Search for the cell housing the specified text and yield its [x, y] center coordinate. 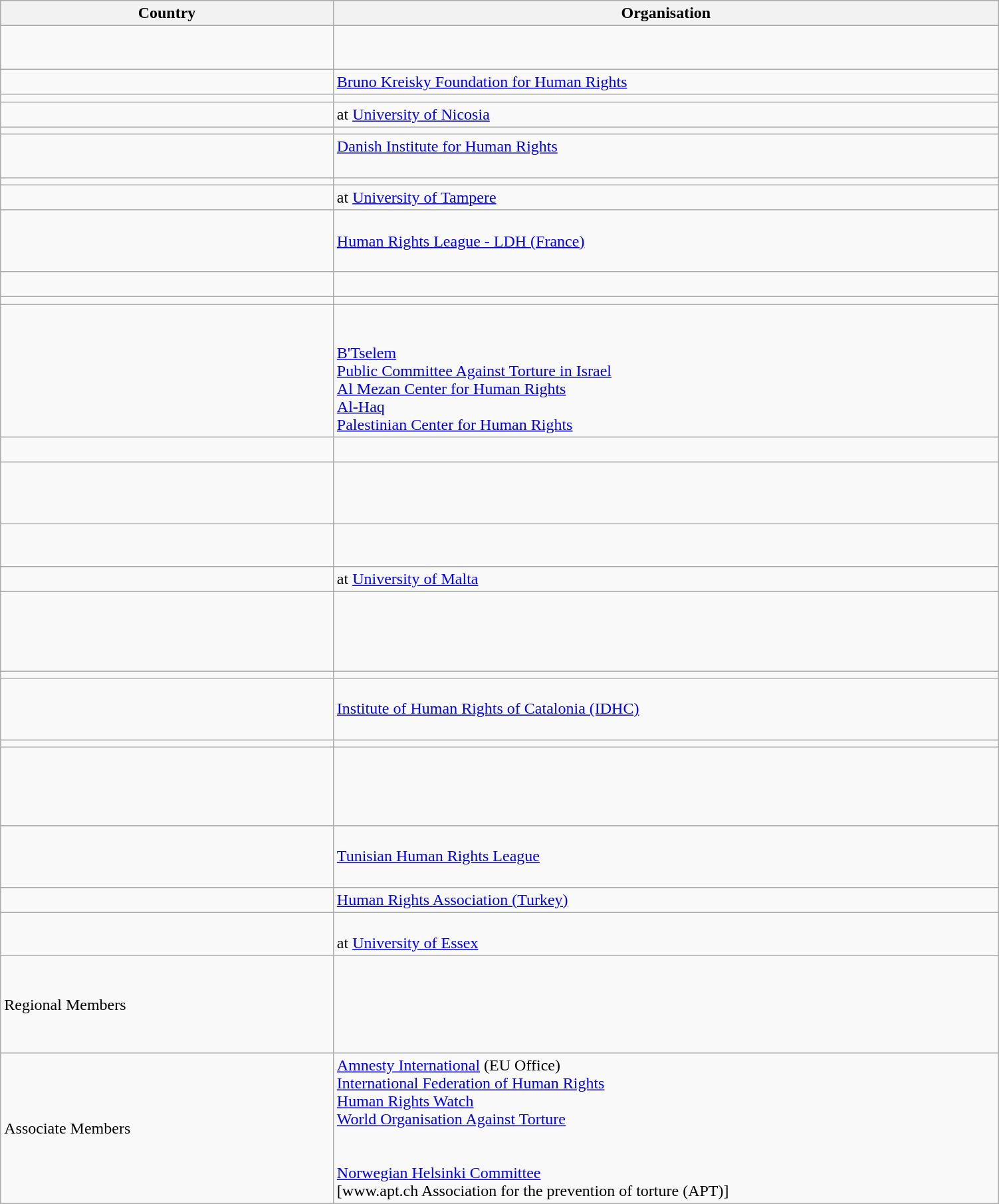
at University of Tampere [666, 197]
B'Tselem Public Committee Against Torture in Israel Al Mezan Center for Human Rights Al-Haq Palestinian Center for Human Rights [666, 371]
Tunisian Human Rights League [666, 856]
at University of Nicosia [666, 114]
Human Rights League - LDH (France) [666, 241]
at University of Essex [666, 934]
Regional Members [167, 1004]
Human Rights Association (Turkey) [666, 900]
Associate Members [167, 1128]
Country [167, 13]
at University of Malta [666, 579]
Bruno Kreisky Foundation for Human Rights [666, 82]
Organisation [666, 13]
Danish Institute for Human Rights [666, 155]
Institute of Human Rights of Catalonia (IDHC) [666, 709]
